Pinpoint the cell where the given text exists, returning its [x, y] midpoint coordinate. 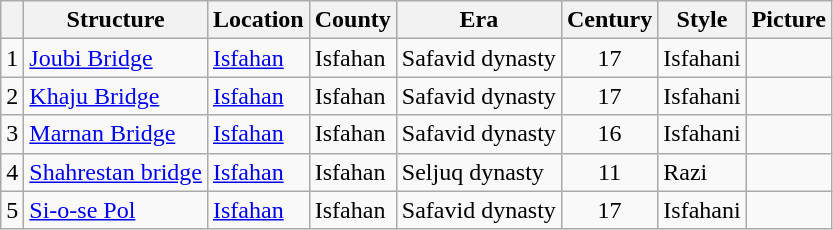
11 [609, 172]
1 [12, 58]
Picture [788, 20]
Location [258, 20]
Style [702, 20]
Joubi Bridge [116, 58]
Shahrestan bridge [116, 172]
Era [478, 20]
Si-o-se Pol [116, 210]
Razi [702, 172]
2 [12, 96]
Khaju Bridge [116, 96]
16 [609, 134]
Seljuq dynasty [478, 172]
4 [12, 172]
County [352, 20]
Century [609, 20]
3 [12, 134]
Marnan Bridge [116, 134]
5 [12, 210]
Structure [116, 20]
